Output the [X, Y] coordinate of the center of the cell containing the given text.  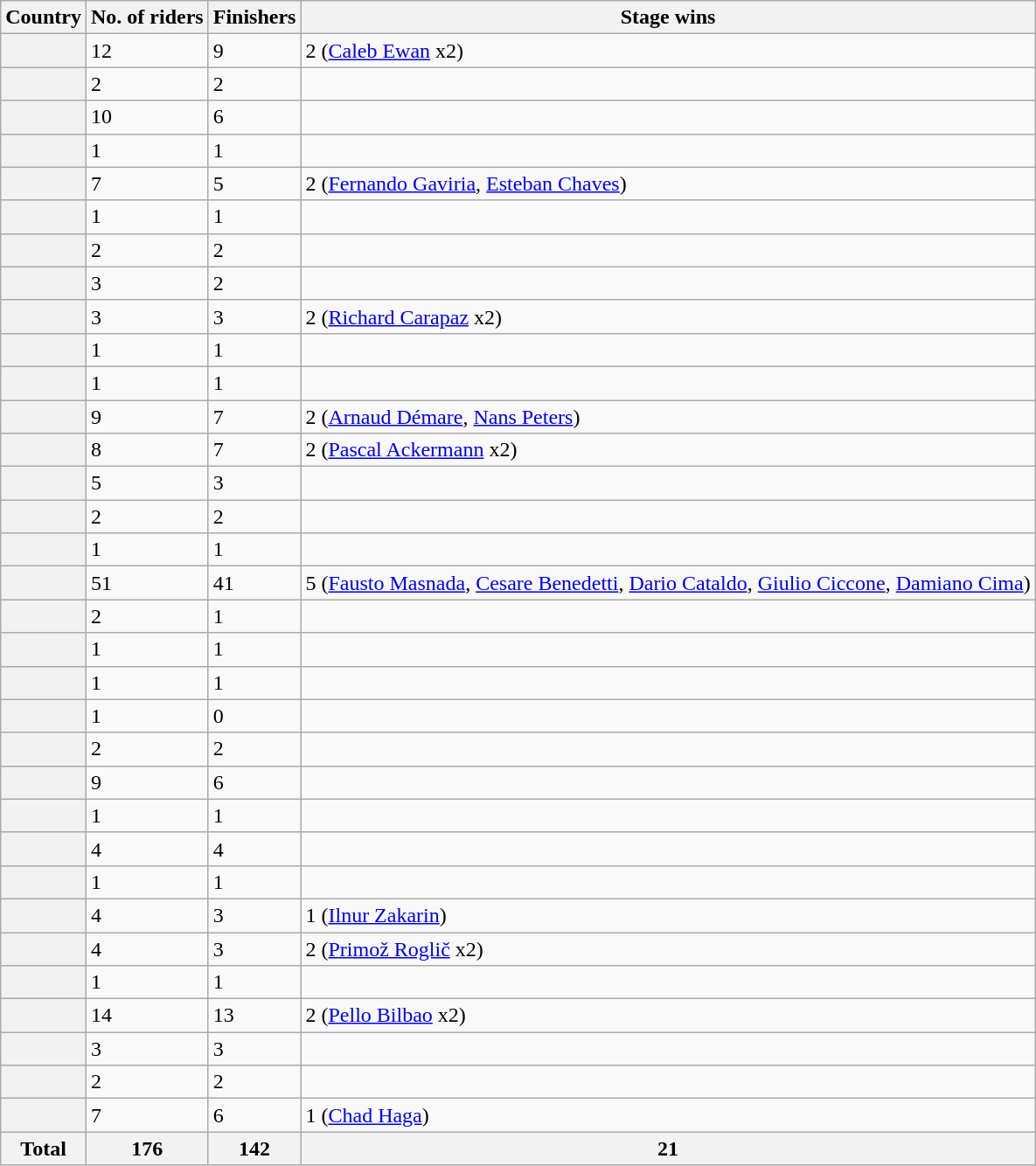
13 [254, 1016]
Country [44, 17]
8 [147, 450]
1 (Chad Haga) [668, 1115]
2 (Arnaud Démare, Nans Peters) [668, 417]
1 (Ilnur Zakarin) [668, 915]
2 (Richard Carapaz x2) [668, 316]
Finishers [254, 17]
2 (Pascal Ackermann x2) [668, 450]
41 [254, 583]
14 [147, 1016]
2 (Caleb Ewan x2) [668, 51]
142 [254, 1149]
176 [147, 1149]
10 [147, 117]
No. of riders [147, 17]
21 [668, 1149]
12 [147, 51]
2 (Primož Roglič x2) [668, 948]
Stage wins [668, 17]
2 (Pello Bilbao x2) [668, 1016]
5 (Fausto Masnada, Cesare Benedetti, Dario Cataldo, Giulio Ciccone, Damiano Cima) [668, 583]
2 (Fernando Gaviria, Esteban Chaves) [668, 184]
Total [44, 1149]
51 [147, 583]
0 [254, 716]
